Return [x, y] of the center of cell containing provided text 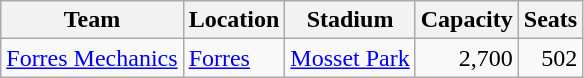
502 [550, 58]
2,700 [466, 58]
Team [92, 20]
Capacity [466, 20]
Forres Mechanics [92, 58]
Mosset Park [350, 58]
Seats [550, 20]
Forres [234, 58]
Location [234, 20]
Stadium [350, 20]
